Identify which cell holds the provided text, then report its [X, Y] central coordinate. 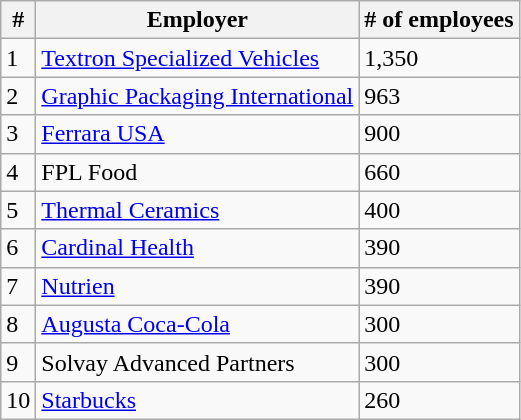
10 [18, 400]
Cardinal Health [198, 248]
8 [18, 324]
Augusta Coca-Cola [198, 324]
900 [439, 134]
Ferrara USA [198, 134]
Starbucks [198, 400]
# [18, 20]
9 [18, 362]
# of employees [439, 20]
7 [18, 286]
400 [439, 210]
Employer [198, 20]
4 [18, 172]
3 [18, 134]
1 [18, 58]
963 [439, 96]
Graphic Packaging International [198, 96]
Nutrien [198, 286]
1,350 [439, 58]
260 [439, 400]
5 [18, 210]
6 [18, 248]
Thermal Ceramics [198, 210]
2 [18, 96]
660 [439, 172]
FPL Food [198, 172]
Textron Specialized Vehicles [198, 58]
Solvay Advanced Partners [198, 362]
